Determine the [X, Y] coordinate at the center of the cell enclosing the given text.  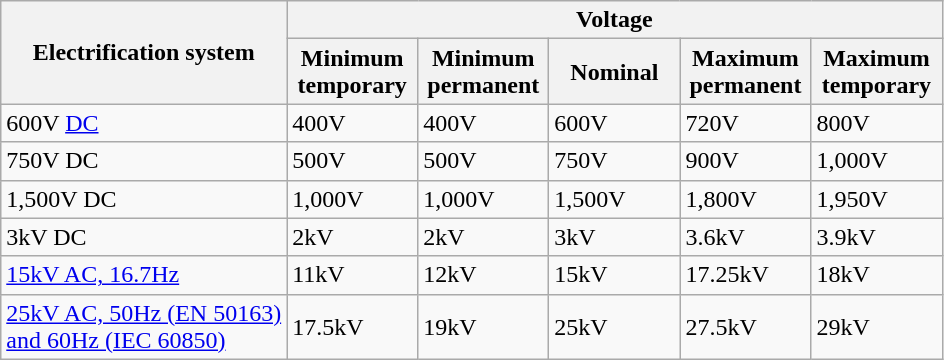
25kV [614, 326]
3.6kV [746, 237]
12kV [484, 275]
15kV AC, 16.7Hz [144, 275]
3.9kV [876, 237]
27.5kV [746, 326]
17.5kV [352, 326]
25kV AC, 50Hz (EN 50163) and 60Hz (IEC 60850) [144, 326]
Minimumpermanent [484, 72]
900V [746, 161]
19kV [484, 326]
750V DC [144, 161]
15kV [614, 275]
11kV [352, 275]
Maximumtemporary [876, 72]
Minimumtemporary [352, 72]
3kV [614, 237]
Voltage [614, 20]
Nominal [614, 72]
1,500V DC [144, 199]
1,800V [746, 199]
18kV [876, 275]
3kV DC [144, 237]
600V DC [144, 123]
17.25kV [746, 275]
800V [876, 123]
Electrification system [144, 52]
1,950V [876, 199]
1,500V [614, 199]
600V [614, 123]
29kV [876, 326]
750V [614, 161]
720V [746, 123]
Maximumpermanent [746, 72]
